Identify which cell holds the provided text, then report its [X, Y] central coordinate. 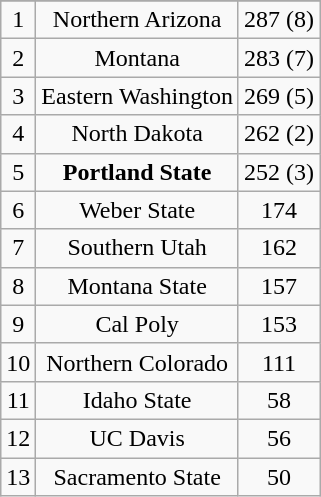
11 [18, 400]
6 [18, 210]
13 [18, 477]
Eastern Washington [138, 96]
157 [278, 286]
Montana [138, 58]
UC Davis [138, 438]
Southern Utah [138, 248]
North Dakota [138, 134]
Portland State [138, 172]
Idaho State [138, 400]
5 [18, 172]
3 [18, 96]
Weber State [138, 210]
8 [18, 286]
252 (3) [278, 172]
Cal Poly [138, 324]
12 [18, 438]
7 [18, 248]
Northern Arizona [138, 20]
56 [278, 438]
Sacramento State [138, 477]
58 [278, 400]
2 [18, 58]
174 [278, 210]
162 [278, 248]
1 [18, 20]
111 [278, 362]
Montana State [138, 286]
50 [278, 477]
10 [18, 362]
262 (2) [278, 134]
283 (7) [278, 58]
269 (5) [278, 96]
9 [18, 324]
4 [18, 134]
Northern Colorado [138, 362]
153 [278, 324]
287 (8) [278, 20]
